Pinpoint the cell where the given text exists, returning its [X, Y] midpoint coordinate. 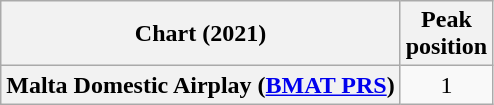
1 [446, 85]
Peakposition [446, 34]
Chart (2021) [200, 34]
Malta Domestic Airplay (BMAT PRS) [200, 85]
